For the text-containing cell, return its midpoint in (X, Y) coordinate format. 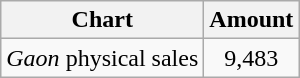
Gaon physical sales (102, 58)
Chart (102, 20)
9,483 (252, 58)
Amount (252, 20)
